Identify which cell holds the provided text, then report its (X, Y) central coordinate. 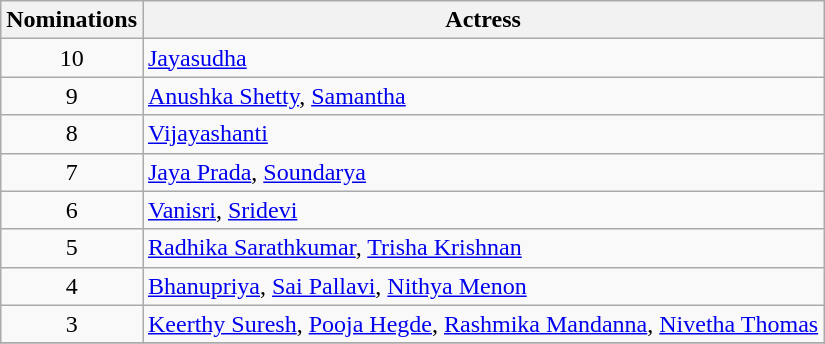
3 (72, 324)
5 (72, 248)
Keerthy Suresh, Pooja Hegde, Rashmika Mandanna, Nivetha Thomas (482, 324)
Anushka Shetty, Samantha (482, 96)
4 (72, 286)
10 (72, 58)
Vanisri, Sridevi (482, 210)
Jayasudha (482, 58)
Nominations (72, 20)
9 (72, 96)
7 (72, 172)
Bhanupriya, Sai Pallavi, Nithya Menon (482, 286)
Vijayashanti (482, 134)
8 (72, 134)
Radhika Sarathkumar, Trisha Krishnan (482, 248)
Jaya Prada, Soundarya (482, 172)
Actress (482, 20)
6 (72, 210)
